Scan for the cell matching the given text and deliver its [X, Y] coordinate at center. 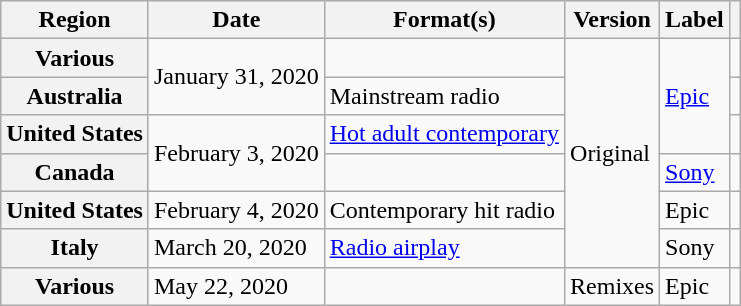
Version [612, 20]
January 31, 2020 [236, 77]
Hot adult contemporary [444, 134]
Italy [75, 248]
Format(s) [444, 20]
Date [236, 20]
Radio airplay [444, 248]
Region [75, 20]
May 22, 2020 [236, 286]
Mainstream radio [444, 96]
February 4, 2020 [236, 210]
Label [695, 20]
Canada [75, 172]
February 3, 2020 [236, 153]
Australia [75, 96]
Original [612, 153]
Contemporary hit radio [444, 210]
Remixes [612, 286]
March 20, 2020 [236, 248]
